Extract the (x, y) coordinate from the center of the cell holding the provided text.  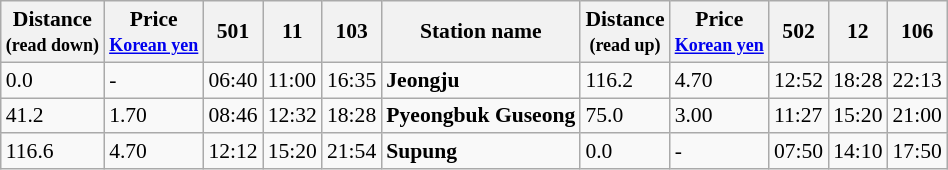
501 (232, 32)
11 (292, 32)
1.70 (154, 116)
3.00 (720, 116)
06:40 (232, 80)
21:54 (352, 152)
08:46 (232, 116)
12:32 (292, 116)
Pyeongbuk Guseong (480, 116)
16:35 (352, 80)
17:50 (918, 152)
41.2 (52, 116)
12:52 (798, 80)
07:50 (798, 152)
22:13 (918, 80)
75.0 (624, 116)
Jeongju (480, 80)
Supung (480, 152)
11:27 (798, 116)
Station name (480, 32)
12 (858, 32)
116.6 (52, 152)
14:10 (858, 152)
Distance(read down) (52, 32)
103 (352, 32)
116.2 (624, 80)
11:00 (292, 80)
502 (798, 32)
12:12 (232, 152)
106 (918, 32)
21:00 (918, 116)
Distance(read up) (624, 32)
